Search for the cell housing the specified text and yield its [x, y] center coordinate. 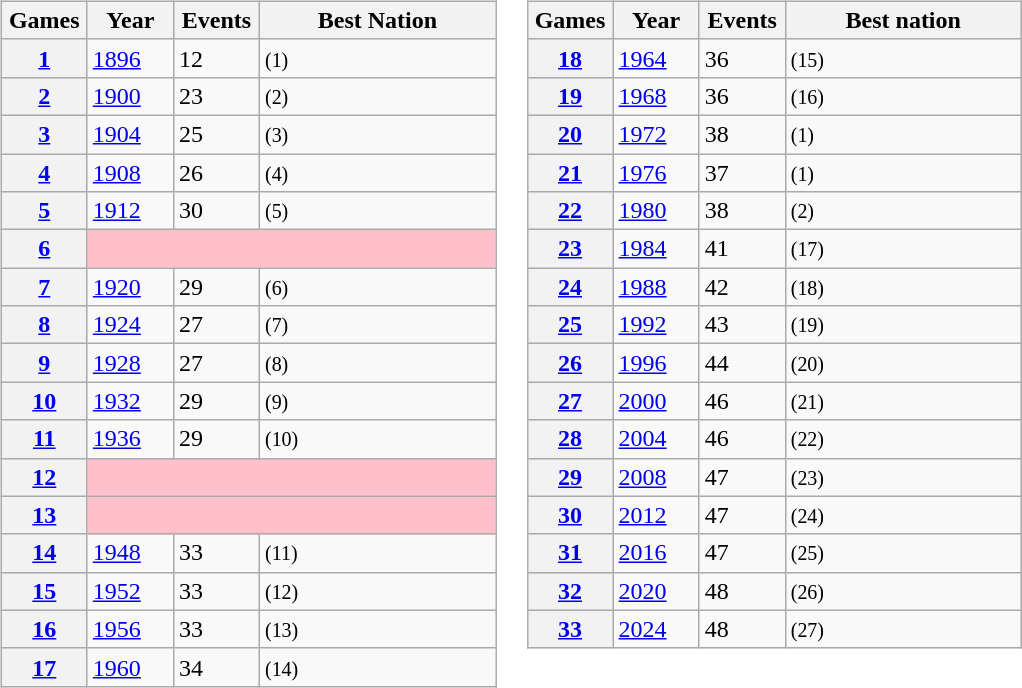
(15) [903, 58]
2020 [656, 591]
1988 [656, 287]
(19) [903, 325]
17 [44, 667]
24 [570, 287]
1936 [130, 439]
1920 [130, 287]
(11) [377, 553]
15 [44, 591]
41 [742, 249]
1964 [656, 58]
1908 [130, 173]
1996 [656, 363]
21 [570, 173]
1968 [656, 96]
(12) [377, 591]
44 [742, 363]
9 [44, 363]
4 [44, 173]
1928 [130, 363]
31 [570, 553]
7 [44, 287]
2008 [656, 477]
1952 [130, 591]
18 [570, 58]
1900 [130, 96]
11 [44, 439]
(17) [903, 249]
2 [44, 96]
14 [44, 553]
1956 [130, 629]
2000 [656, 401]
2012 [656, 515]
Best Nation [377, 20]
(10) [377, 439]
37 [742, 173]
1980 [656, 211]
16 [44, 629]
34 [216, 667]
1976 [656, 173]
(21) [903, 401]
(6) [377, 287]
(16) [903, 96]
10 [44, 401]
(14) [377, 667]
2016 [656, 553]
6 [44, 249]
(27) [903, 629]
(9) [377, 401]
(25) [903, 553]
1896 [130, 58]
(26) [903, 591]
42 [742, 287]
13 [44, 515]
1992 [656, 325]
1984 [656, 249]
(22) [903, 439]
28 [570, 439]
Best nation [903, 20]
19 [570, 96]
2024 [656, 629]
1948 [130, 553]
1972 [656, 134]
20 [570, 134]
5 [44, 211]
(7) [377, 325]
(5) [377, 211]
(3) [377, 134]
1924 [130, 325]
(23) [903, 477]
3 [44, 134]
8 [44, 325]
(20) [903, 363]
43 [742, 325]
(8) [377, 363]
1904 [130, 134]
2004 [656, 439]
(18) [903, 287]
1932 [130, 401]
(24) [903, 515]
(13) [377, 629]
1912 [130, 211]
32 [570, 591]
(4) [377, 173]
1 [44, 58]
22 [570, 211]
1960 [130, 667]
